Search for the cell housing the specified text and yield its (X, Y) center coordinate. 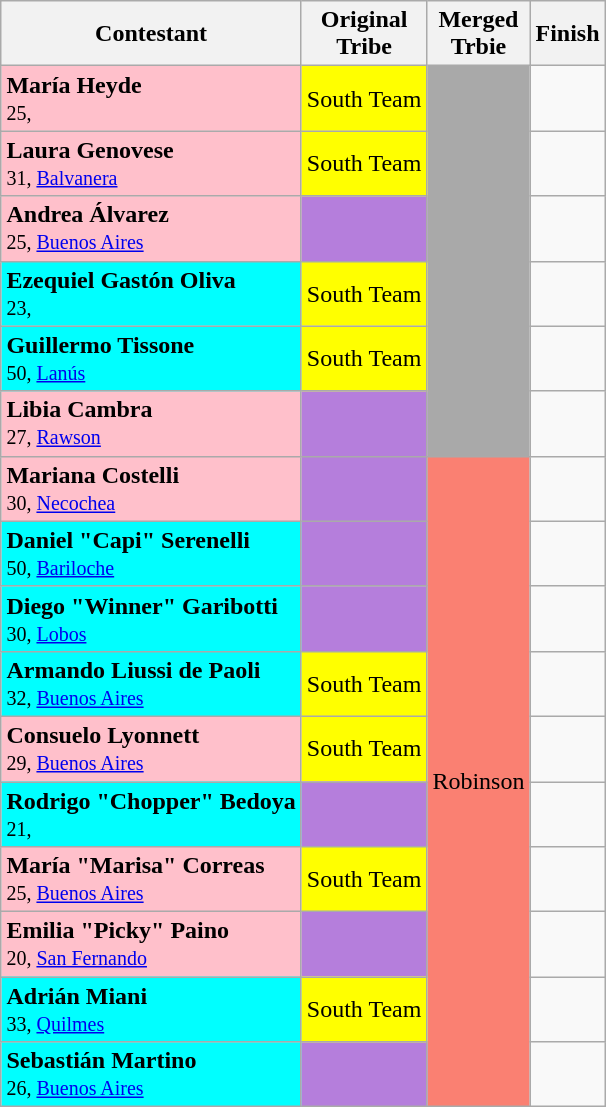
Andrea Álvarez25, Buenos Aires (151, 228)
Rodrigo "Chopper" Bedoya21, (151, 814)
Finish (568, 34)
Mariana Costelli30, Necochea (151, 488)
Adrián Miani33, Quilmes (151, 1010)
Libia Cambra27, Rawson (151, 424)
María "Marisa" Correas25, Buenos Aires (151, 880)
OriginalTribe (364, 34)
Ezequiel Gastón Oliva23, (151, 294)
Sebastián Martino26, Buenos Aires (151, 1074)
Emilia "Picky" Paino20, San Fernando (151, 944)
Armando Liussi de Paoli32, Buenos Aires (151, 684)
María Heyde25, (151, 98)
Diego "Winner" Garibotti30, Lobos (151, 618)
MergedTrbie (478, 34)
Contestant (151, 34)
Guillermo Tissone50, Lanús (151, 358)
Laura Genovese31, Balvanera (151, 164)
Consuelo Lyonnett29, Buenos Aires (151, 748)
Robinson (478, 782)
Daniel "Capi" Serenelli50, Bariloche (151, 554)
